Locate the cell with the specified text and output its [X, Y] center coordinate. 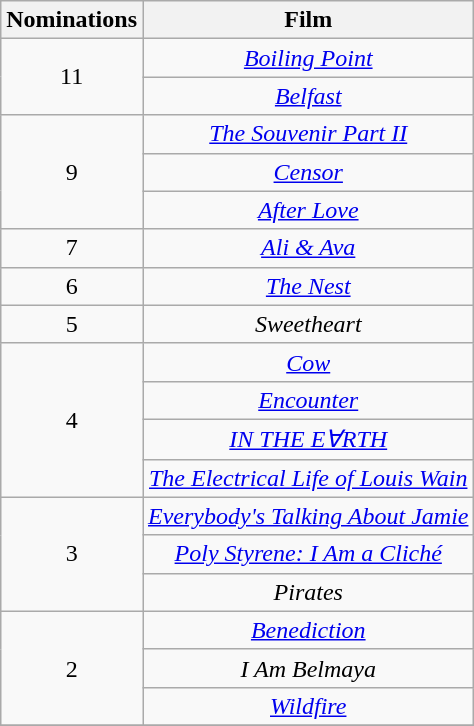
2 [72, 668]
Censor [308, 172]
Nominations [72, 20]
The Electrical Life of Louis Wain [308, 478]
Boiling Point [308, 58]
5 [72, 324]
I Am Belmaya [308, 668]
11 [72, 77]
The Nest [308, 286]
IN THE EⱯRTH [308, 439]
Sweetheart [308, 324]
After Love [308, 210]
Encounter [308, 400]
Belfast [308, 96]
Film [308, 20]
Cow [308, 362]
Poly Styrene: I Am a Cliché [308, 554]
4 [72, 420]
Wildfire [308, 706]
7 [72, 248]
Benediction [308, 630]
9 [72, 172]
Ali & Ava [308, 248]
The Souvenir Part II [308, 134]
Pirates [308, 592]
3 [72, 554]
Everybody's Talking About Jamie [308, 516]
6 [72, 286]
